Provide the [x, y] coordinate of the cell's center where the given text is located.  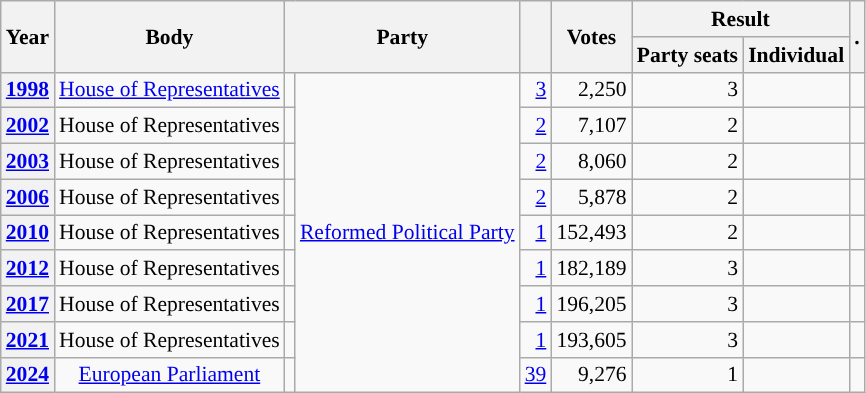
9,276 [591, 375]
. [857, 36]
7,107 [591, 126]
European Parliament [170, 375]
2002 [28, 126]
Reformed Political Party [408, 232]
8,060 [591, 162]
2017 [28, 304]
Party seats [688, 55]
193,605 [591, 340]
39 [536, 375]
2021 [28, 340]
2024 [28, 375]
Result [741, 19]
Individual [796, 55]
5,878 [591, 197]
2,250 [591, 90]
Year [28, 36]
Body [170, 36]
196,205 [591, 304]
152,493 [591, 233]
2012 [28, 269]
2010 [28, 233]
Votes [591, 36]
2006 [28, 197]
Party [402, 36]
182,189 [591, 269]
1998 [28, 90]
2003 [28, 162]
